Extract the (X, Y) coordinate from the center of the cell holding the provided text.  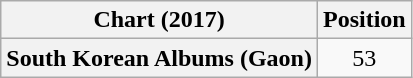
Chart (2017) (160, 20)
South Korean Albums (Gaon) (160, 58)
53 (364, 58)
Position (364, 20)
